Pinpoint the cell where the given text exists, returning its (X, Y) midpoint coordinate. 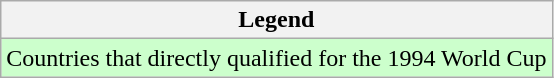
Countries that directly qualified for the 1994 World Cup (276, 58)
Legend (276, 20)
